Determine the [x, y] coordinate at the center of the cell enclosing the given text.  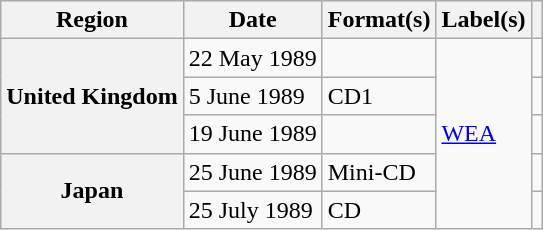
CD1 [379, 96]
25 June 1989 [252, 172]
Region [92, 20]
5 June 1989 [252, 96]
WEA [484, 134]
Label(s) [484, 20]
Format(s) [379, 20]
CD [379, 210]
United Kingdom [92, 96]
22 May 1989 [252, 58]
25 July 1989 [252, 210]
Mini-CD [379, 172]
19 June 1989 [252, 134]
Date [252, 20]
Japan [92, 191]
